Extract the (X, Y) coordinate from the center of the cell holding the provided text.  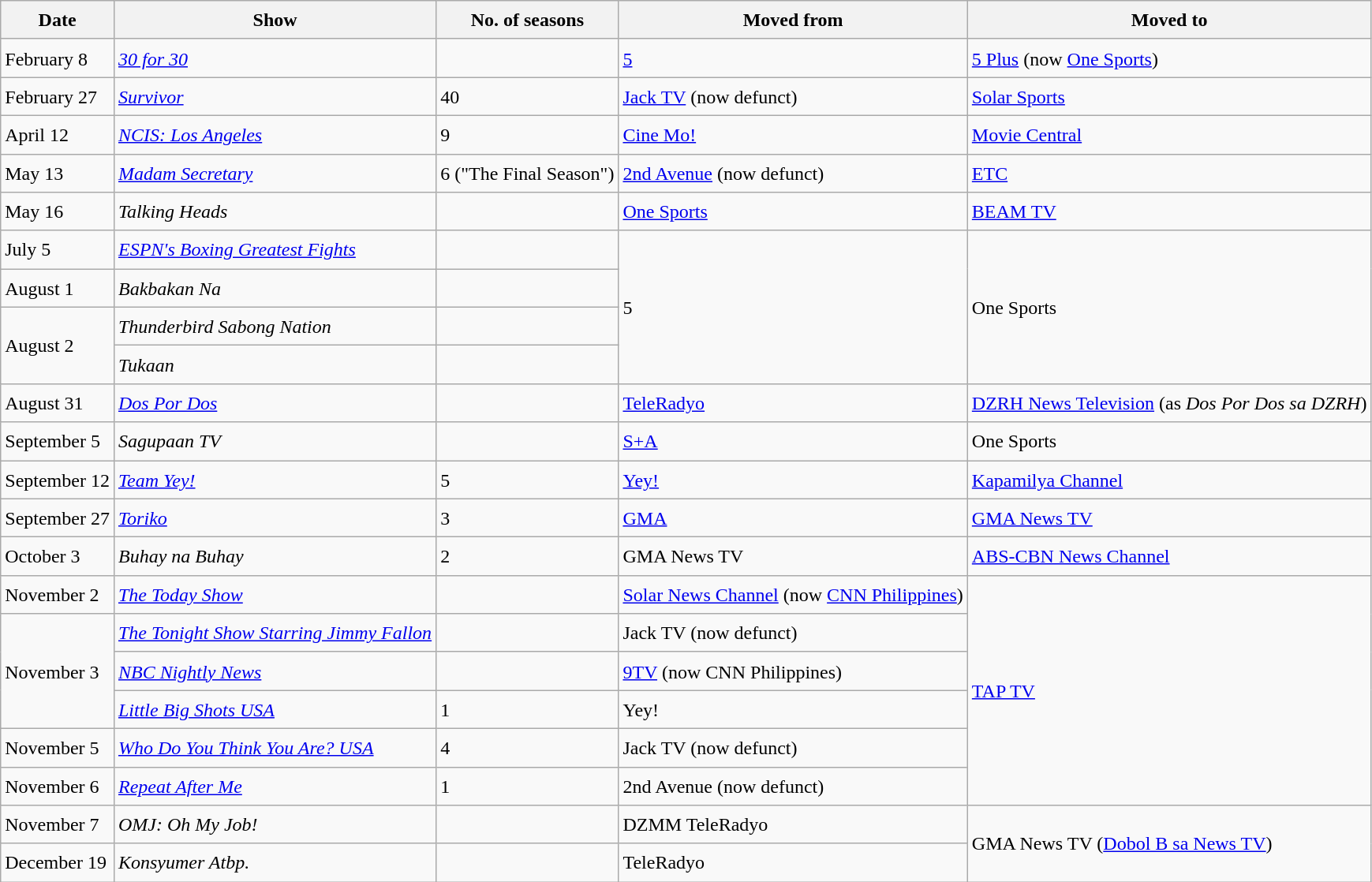
Sagupaan TV (275, 442)
No. of seasons (527, 21)
November 2 (58, 595)
November 3 (58, 671)
5 Plus (now One Sports) (1169, 58)
Bakbakan Na (275, 289)
ETC (1169, 174)
November 7 (58, 825)
July 5 (58, 249)
9 (527, 134)
Madam Secretary (275, 174)
30 for 30 (275, 58)
Toriko (275, 518)
2 (527, 557)
Buhay na Buhay (275, 557)
April 12 (58, 134)
S+A (793, 442)
ESPN's Boxing Greatest Fights (275, 249)
August 2 (58, 346)
4 (527, 748)
May 13 (58, 174)
BEAM TV (1169, 211)
September 27 (58, 518)
December 19 (58, 863)
Konsyumer Atbp. (275, 863)
NCIS: Los Angeles (275, 134)
February 8 (58, 58)
Survivor (275, 96)
February 27 (58, 96)
August 1 (58, 289)
Who Do You Think You Are? USA (275, 748)
Solar Sports (1169, 96)
Thunderbird Sabong Nation (275, 327)
3 (527, 518)
The Tonight Show Starring Jimmy Fallon (275, 633)
September 12 (58, 480)
November 5 (58, 748)
Repeat After Me (275, 786)
Moved from (793, 21)
OMJ: Oh My Job! (275, 825)
ABS-CBN News Channel (1169, 557)
Date (58, 21)
Little Big Shots USA (275, 710)
Moved to (1169, 21)
GMA News TV (Dobol B sa News TV) (1169, 844)
TAP TV (1169, 690)
Show (275, 21)
May 16 (58, 211)
Kapamilya Channel (1169, 480)
August 31 (58, 402)
NBC Nightly News (275, 671)
The Today Show (275, 595)
40 (527, 96)
Solar News Channel (now CNN Philippines) (793, 595)
9TV (now CNN Philippines) (793, 671)
DZRH News Television (as Dos Por Dos sa DZRH) (1169, 402)
November 6 (58, 786)
GMA (793, 518)
Tukaan (275, 364)
Team Yey! (275, 480)
Movie Central (1169, 134)
Dos Por Dos (275, 402)
Cine Mo! (793, 134)
DZMM TeleRadyo (793, 825)
October 3 (58, 557)
6 ("The Final Season") (527, 174)
September 5 (58, 442)
Talking Heads (275, 211)
